Identify which cell holds the provided text, then report its [x, y] central coordinate. 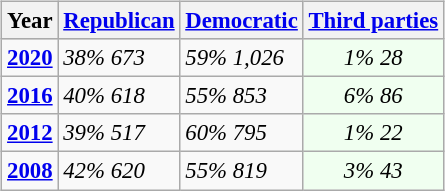
Republican [119, 21]
1% 22 [373, 133]
55% 819 [242, 171]
38% 673 [119, 58]
60% 795 [242, 133]
39% 517 [119, 133]
6% 86 [373, 96]
42% 620 [119, 171]
55% 853 [242, 96]
Year [30, 21]
2012 [30, 133]
59% 1,026 [242, 58]
2016 [30, 96]
1% 28 [373, 58]
40% 618 [119, 96]
2020 [30, 58]
3% 43 [373, 171]
Third parties [373, 21]
Democratic [242, 21]
2008 [30, 171]
